Search for the cell housing the specified text and yield its [x, y] center coordinate. 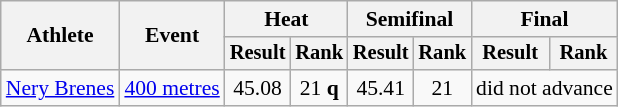
Final [544, 19]
400 metres [172, 88]
Heat [286, 19]
45.41 [381, 88]
did not advance [544, 88]
21 [442, 88]
Athlete [60, 36]
21 q [319, 88]
45.08 [258, 88]
Nery Brenes [60, 88]
Semifinal [410, 19]
Event [172, 36]
